Locate the cell with the specified text and output its [x, y] center coordinate. 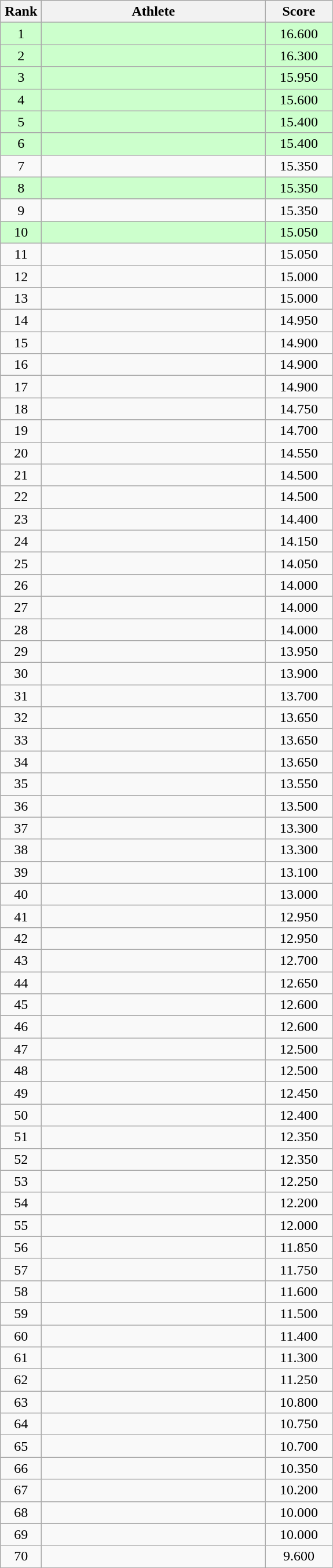
48 [21, 1071]
1 [21, 34]
58 [21, 1291]
17 [21, 387]
10.200 [299, 1490]
57 [21, 1269]
42 [21, 938]
44 [21, 983]
16.300 [299, 56]
15.600 [299, 100]
51 [21, 1137]
12.700 [299, 960]
13 [21, 299]
64 [21, 1424]
47 [21, 1049]
55 [21, 1225]
59 [21, 1313]
11.500 [299, 1313]
30 [21, 674]
12 [21, 277]
20 [21, 453]
67 [21, 1490]
38 [21, 850]
41 [21, 916]
11 [21, 254]
12.450 [299, 1093]
13.500 [299, 806]
6 [21, 144]
15.950 [299, 78]
46 [21, 1027]
52 [21, 1159]
36 [21, 806]
63 [21, 1402]
Athlete [153, 12]
13.900 [299, 674]
29 [21, 652]
66 [21, 1468]
11.850 [299, 1247]
14.950 [299, 321]
16.600 [299, 34]
Rank [21, 12]
8 [21, 188]
14.050 [299, 563]
Score [299, 12]
3 [21, 78]
11.750 [299, 1269]
15 [21, 343]
14.150 [299, 541]
9.600 [299, 1556]
54 [21, 1203]
13.950 [299, 652]
39 [21, 872]
56 [21, 1247]
14.400 [299, 519]
33 [21, 740]
25 [21, 563]
11.600 [299, 1291]
9 [21, 210]
27 [21, 607]
53 [21, 1181]
60 [21, 1335]
11.250 [299, 1380]
22 [21, 497]
11.300 [299, 1358]
70 [21, 1556]
24 [21, 541]
11.400 [299, 1335]
7 [21, 166]
13.550 [299, 784]
2 [21, 56]
14 [21, 321]
69 [21, 1534]
10.750 [299, 1424]
10.800 [299, 1402]
37 [21, 828]
14.550 [299, 453]
13.100 [299, 872]
34 [21, 762]
13.700 [299, 696]
45 [21, 1005]
40 [21, 894]
5 [21, 122]
12.250 [299, 1181]
28 [21, 629]
26 [21, 585]
43 [21, 960]
10.700 [299, 1446]
10 [21, 232]
10.350 [299, 1468]
23 [21, 519]
14.700 [299, 431]
12.650 [299, 983]
31 [21, 696]
32 [21, 718]
65 [21, 1446]
14.750 [299, 409]
49 [21, 1093]
12.000 [299, 1225]
13.000 [299, 894]
18 [21, 409]
61 [21, 1358]
21 [21, 475]
62 [21, 1380]
68 [21, 1512]
16 [21, 365]
12.400 [299, 1115]
50 [21, 1115]
12.200 [299, 1203]
35 [21, 784]
19 [21, 431]
4 [21, 100]
